Find where the given text appears and provide that cell's center as [X, Y] coordinate. 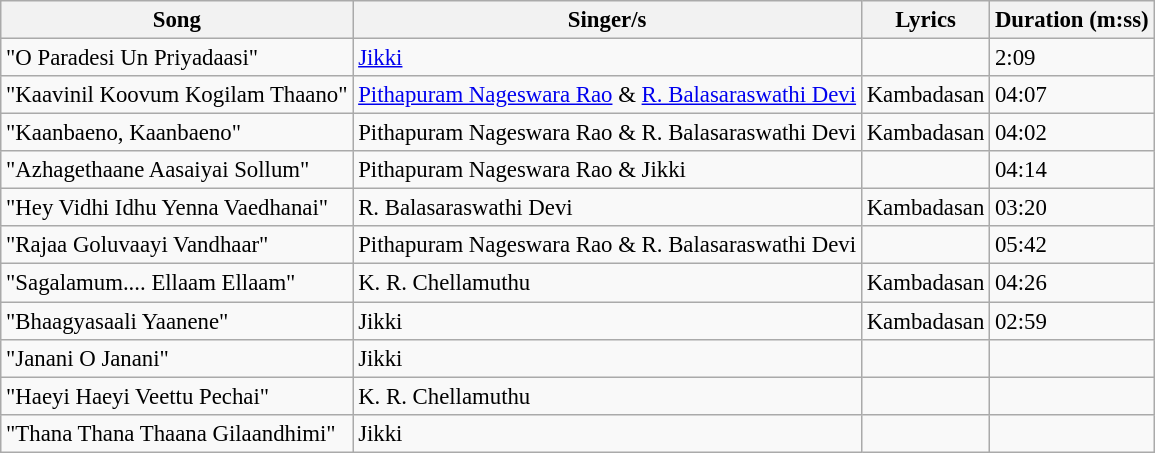
04:14 [1072, 170]
"Hey Vidhi Idhu Yenna Vaedhanai" [177, 208]
"Haeyi Haeyi Veettu Pechai" [177, 396]
04:07 [1072, 95]
"Kaavinil Koovum Kogilam Thaano" [177, 95]
02:59 [1072, 321]
Pithapuram Nageswara Rao & Jikki [608, 170]
"O Paradesi Un Priyadaasi" [177, 58]
05:42 [1072, 245]
"Thana Thana Thaana Gilaandhimi" [177, 433]
"Janani O Janani" [177, 358]
Song [177, 20]
Duration (m:ss) [1072, 20]
"Rajaa Goluvaayi Vandhaar" [177, 245]
03:20 [1072, 208]
"Kaanbaeno, Kaanbaeno" [177, 133]
"Bhaagyasaali Yaanene" [177, 321]
Singer/s [608, 20]
2:09 [1072, 58]
04:26 [1072, 283]
Lyrics [925, 20]
"Azhagethaane Aasaiyai Sollum" [177, 170]
04:02 [1072, 133]
R. Balasaraswathi Devi [608, 208]
"Sagalamum.... Ellaam Ellaam" [177, 283]
